Output the (x, y) coordinate of the center of the cell containing the given text.  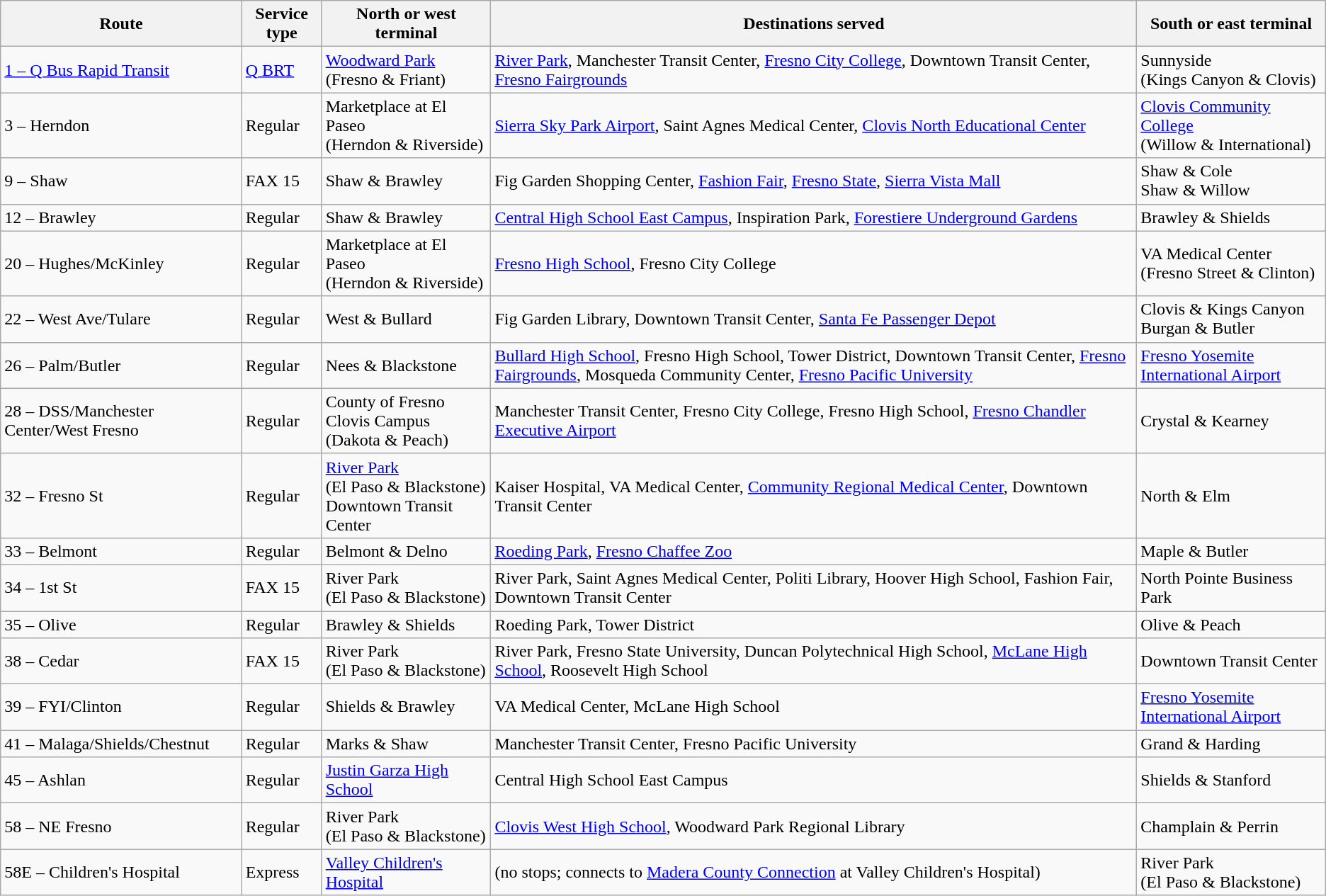
Olive & Peach (1231, 624)
Roeding Park, Fresno Chaffee Zoo (814, 551)
Clovis Community College(Willow & International) (1231, 125)
Route (121, 24)
Shields & Stanford (1231, 781)
39 – FYI/Clinton (121, 707)
North or west terminal (407, 24)
32 – Fresno St (121, 496)
34 – 1st St (121, 588)
Maple & Butler (1231, 551)
VA Medical Center(Fresno Street & Clinton) (1231, 263)
Sierra Sky Park Airport, Saint Agnes Medical Center, Clovis North Educational Center (814, 125)
North Pointe Business Park (1231, 588)
58E – Children's Hospital (121, 873)
South or east terminal (1231, 24)
Shields & Brawley (407, 707)
38 – Cedar (121, 662)
Woodward Park(Fresno & Friant) (407, 69)
West & Bullard (407, 319)
Q BRT (282, 69)
Downtown Transit Center (1231, 662)
Clovis & Kings CanyonBurgan & Butler (1231, 319)
Roeding Park, Tower District (814, 624)
Fig Garden Shopping Center, Fashion Fair, Fresno State, Sierra Vista Mall (814, 181)
County of Fresno Clovis Campus(Dakota & Peach) (407, 421)
1 – Q Bus Rapid Transit (121, 69)
26 – Palm/Butler (121, 365)
Shaw & ColeShaw & Willow (1231, 181)
Fresno High School, Fresno City College (814, 263)
20 – Hughes/McKinley (121, 263)
Grand & Harding (1231, 744)
Valley Children's Hospital (407, 873)
River Park, Manchester Transit Center, Fresno City College, Downtown Transit Center, Fresno Fairgrounds (814, 69)
45 – Ashlan (121, 781)
Clovis West High School, Woodward Park Regional Library (814, 826)
9 – Shaw (121, 181)
River Park, Fresno State University, Duncan Polytechnical High School, McLane High School, Roosevelt High School (814, 662)
River Park(El Paso & Blackstone)Downtown Transit Center (407, 496)
3 – Herndon (121, 125)
Crystal & Kearney (1231, 421)
Sunnyside(Kings Canyon & Clovis) (1231, 69)
Central High School East Campus (814, 781)
Belmont & Delno (407, 551)
33 – Belmont (121, 551)
Central High School East Campus, Inspiration Park, Forestiere Underground Gardens (814, 217)
North & Elm (1231, 496)
Express (282, 873)
Justin Garza High School (407, 781)
Manchester Transit Center, Fresno City College, Fresno High School, Fresno Chandler Executive Airport (814, 421)
Marks & Shaw (407, 744)
28 – DSS/Manchester Center/West Fresno (121, 421)
Manchester Transit Center, Fresno Pacific University (814, 744)
41 – Malaga/Shields/Chestnut (121, 744)
Kaiser Hospital, VA Medical Center, Community Regional Medical Center, Downtown Transit Center (814, 496)
12 – Brawley (121, 217)
58 – NE Fresno (121, 826)
(no stops; connects to Madera County Connection at Valley Children's Hospital) (814, 873)
River Park, Saint Agnes Medical Center, Politi Library, Hoover High School, Fashion Fair, Downtown Transit Center (814, 588)
Champlain & Perrin (1231, 826)
Service type (282, 24)
Fig Garden Library, Downtown Transit Center, Santa Fe Passenger Depot (814, 319)
35 – Olive (121, 624)
22 – West Ave/Tulare (121, 319)
Destinations served (814, 24)
VA Medical Center, McLane High School (814, 707)
Nees & Blackstone (407, 365)
